Find where the given text appears and provide that cell's center as (x, y) coordinate. 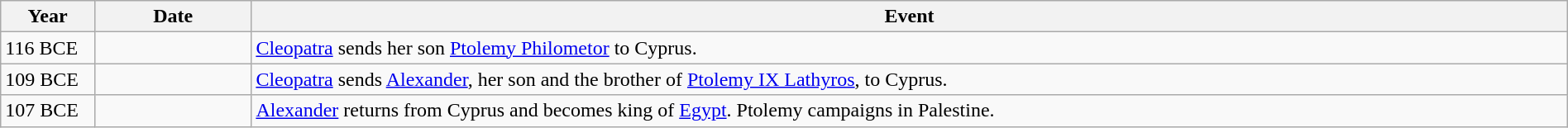
116 BCE (48, 48)
Cleopatra sends Alexander, her son and the brother of Ptolemy IX Lathyros, to Cyprus. (910, 79)
Date (172, 17)
Event (910, 17)
107 BCE (48, 111)
Cleopatra sends her son Ptolemy Philometor to Cyprus. (910, 48)
109 BCE (48, 79)
Alexander returns from Cyprus and becomes king of Egypt. Ptolemy campaigns in Palestine. (910, 111)
Year (48, 17)
